Search for the cell housing the specified text and yield its (x, y) center coordinate. 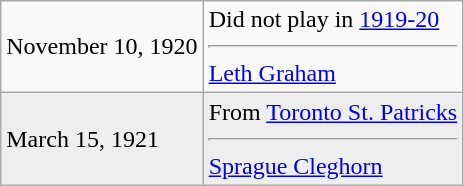
March 15, 1921 (102, 139)
From Toronto St. PatricksSprague Cleghorn (333, 139)
November 10, 1920 (102, 47)
Did not play in 1919-20Leth Graham (333, 47)
